Identify which cell holds the provided text, then report its (X, Y) central coordinate. 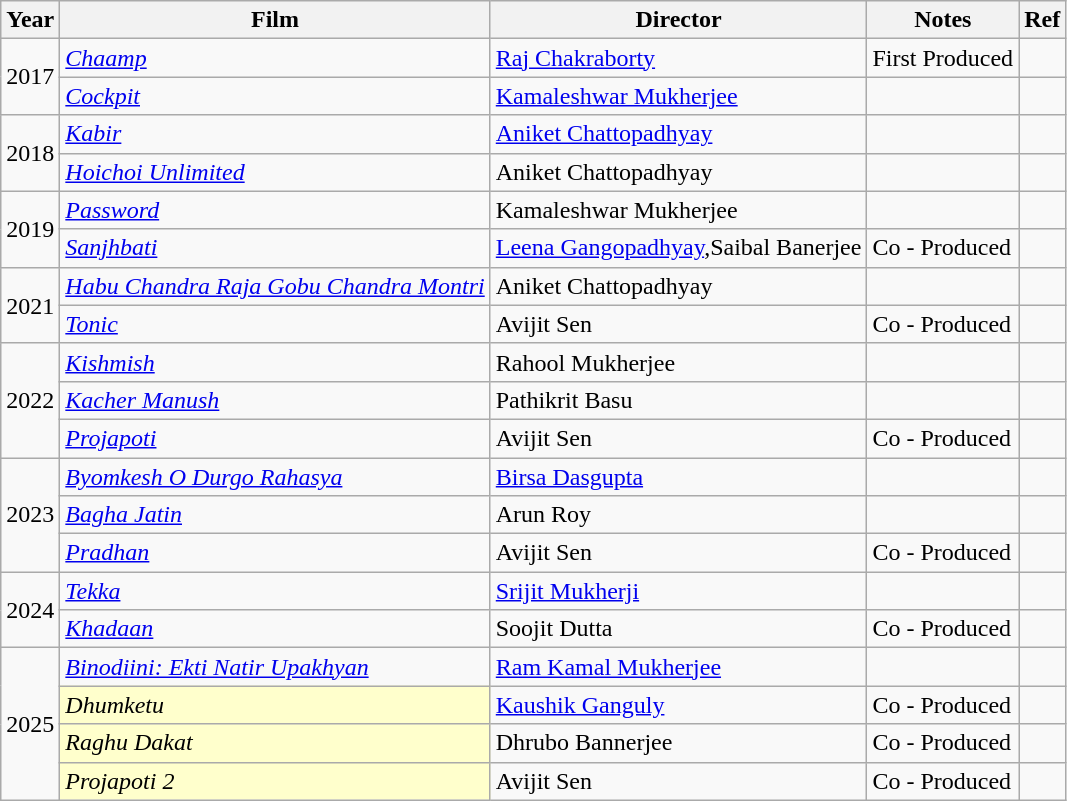
Film (275, 20)
2019 (30, 229)
2018 (30, 153)
Notes (943, 20)
Raghu Dakat (275, 743)
First Produced (943, 58)
Arun Roy (678, 515)
Dhrubo Bannerjee (678, 743)
Dhumketu (275, 705)
Srijit Mukherji (678, 591)
Rahool Mukherjee (678, 362)
Projapoti (275, 438)
Kabir (275, 134)
Kaushik Ganguly (678, 705)
Password (275, 210)
Pradhan (275, 553)
Byomkesh O Durgo Rahasya (275, 477)
Projapoti 2 (275, 781)
Khadaan (275, 629)
Kacher Manush (275, 400)
Year (30, 20)
Ram Kamal Mukherjee (678, 667)
Binodiini: Ekti Natir Upakhyan (275, 667)
2021 (30, 305)
Kishmish (275, 362)
Leena Gangopadhyay,Saibal Banerjee (678, 248)
Chaamp (275, 58)
Tekka (275, 591)
Director (678, 20)
2025 (30, 724)
Soojit Dutta (678, 629)
Cockpit (275, 96)
Tonic (275, 324)
Birsa Dasgupta (678, 477)
Hoichoi Unlimited (275, 172)
2024 (30, 610)
2017 (30, 77)
Ref (1042, 20)
2023 (30, 515)
Pathikrit Basu (678, 400)
2022 (30, 400)
Raj Chakraborty (678, 58)
Habu Chandra Raja Gobu Chandra Montri (275, 286)
Sanjhbati (275, 248)
Bagha Jatin (275, 515)
